Search for the cell housing the specified text and yield its [x, y] center coordinate. 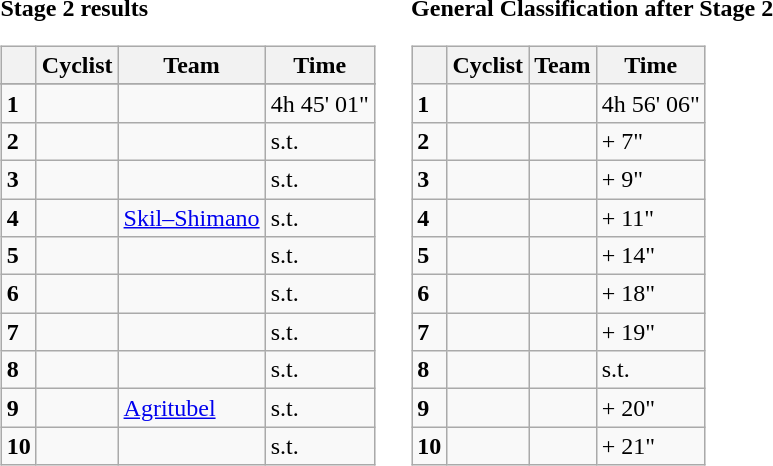
+ 7" [650, 141]
Agritubel [192, 408]
+ 21" [650, 446]
+ 9" [650, 179]
+ 18" [650, 294]
+ 20" [650, 408]
Skil–Shimano [192, 217]
+ 14" [650, 256]
+ 19" [650, 332]
4h 56' 06" [650, 103]
4h 45' 01" [320, 103]
+ 11" [650, 217]
